From the cell containing the given text, extract its center point as [X, Y] coordinate. 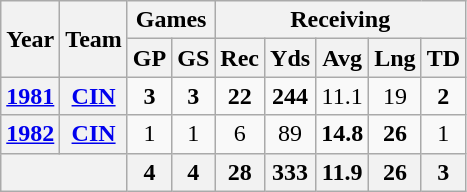
14.8 [342, 134]
11.1 [342, 96]
Team [94, 39]
1982 [30, 134]
Lng [395, 58]
Yds [290, 58]
89 [290, 134]
11.9 [342, 172]
Avg [342, 58]
1981 [30, 96]
244 [290, 96]
Games [170, 20]
TD [443, 58]
22 [240, 96]
Year [30, 39]
333 [290, 172]
Receiving [340, 20]
28 [240, 172]
Rec [240, 58]
19 [395, 96]
2 [443, 96]
6 [240, 134]
GS [194, 58]
GP [149, 58]
